Scan for the cell matching the given text and deliver its [X, Y] coordinate at center. 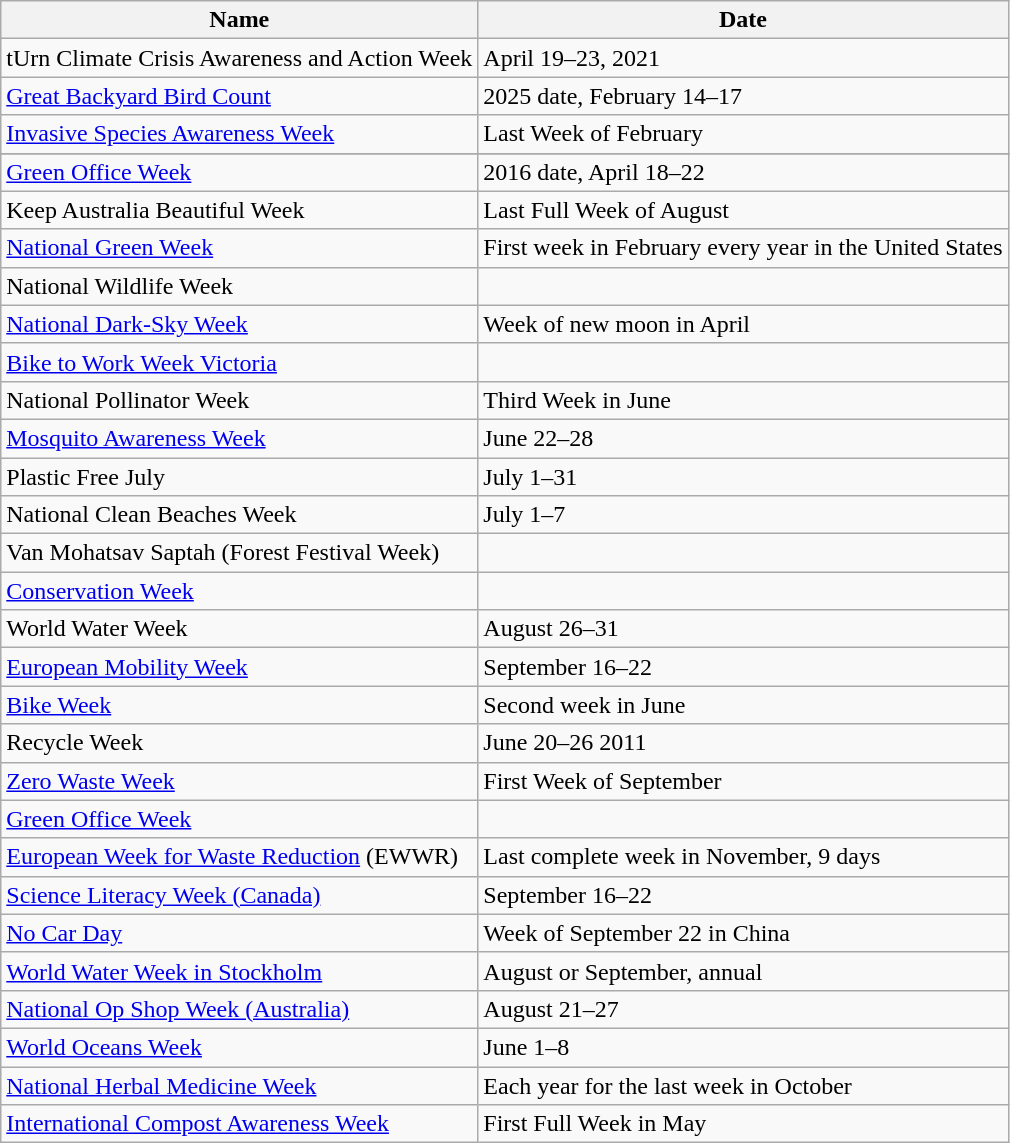
Conservation Week [240, 591]
Bike to Work Week Victoria [240, 362]
International Compost Awareness Week [240, 1124]
World Water Week [240, 629]
National Dark-Sky Week [240, 324]
Mosquito Awareness Week [240, 438]
Recycle Week [240, 743]
June 20–26 2011 [743, 743]
Last Week of February [743, 134]
tUrn Climate Crisis Awareness and Action Week [240, 58]
2025 date, February 14–17 [743, 96]
Van Mohatsav Saptah (Forest Festival Week) [240, 553]
July 1–7 [743, 515]
First Full Week in May [743, 1124]
Last complete week in November, 9 days [743, 857]
Invasive Species Awareness Week [240, 134]
European Mobility Week [240, 667]
August 26–31 [743, 629]
Great Backyard Bird Count [240, 96]
National Wildlife Week [240, 286]
Last Full Week of August [743, 210]
June 1–8 [743, 1047]
2016 date, April 18–22 [743, 172]
Keep Australia Beautiful Week [240, 210]
National Clean Beaches Week [240, 515]
No Car Day [240, 933]
June 22–28 [743, 438]
National Op Shop Week (Australia) [240, 1009]
European Week for Waste Reduction (EWWR) [240, 857]
National Green Week [240, 248]
Zero Waste Week [240, 781]
Second week in June [743, 705]
Date [743, 20]
Week of new moon in April [743, 324]
August 21–27 [743, 1009]
Each year for the last week in October [743, 1085]
July 1–31 [743, 477]
National Herbal Medicine Week [240, 1085]
First Week of September [743, 781]
April 19–23, 2021 [743, 58]
World Oceans Week [240, 1047]
National Pollinator Week [240, 400]
Week of September 22 in China [743, 933]
Science Literacy Week (Canada) [240, 895]
Name [240, 20]
Bike Week [240, 705]
World Water Week in Stockholm [240, 971]
Plastic Free July [240, 477]
Third Week in June [743, 400]
First week in February every year in the United States [743, 248]
August or September, annual [743, 971]
